From the cell containing the given text, extract its center point as [x, y] coordinate. 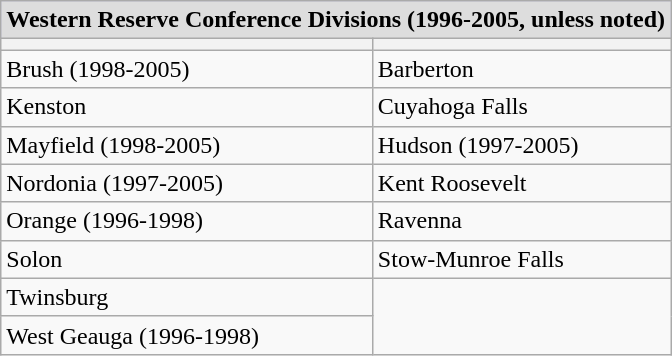
Solon [187, 259]
Kent Roosevelt [521, 183]
Hudson (1997-2005) [521, 145]
Stow-Munroe Falls [521, 259]
Cuyahoga Falls [521, 107]
Orange (1996-1998) [187, 221]
Ravenna [521, 221]
Kenston [187, 107]
Nordonia (1997-2005) [187, 183]
Mayfield (1998-2005) [187, 145]
West Geauga (1996-1998) [187, 335]
Twinsburg [187, 297]
Brush (1998-2005) [187, 69]
Western Reserve Conference Divisions (1996-2005, unless noted) [336, 20]
Barberton [521, 69]
